For the text-containing cell, return its midpoint in (X, Y) coordinate format. 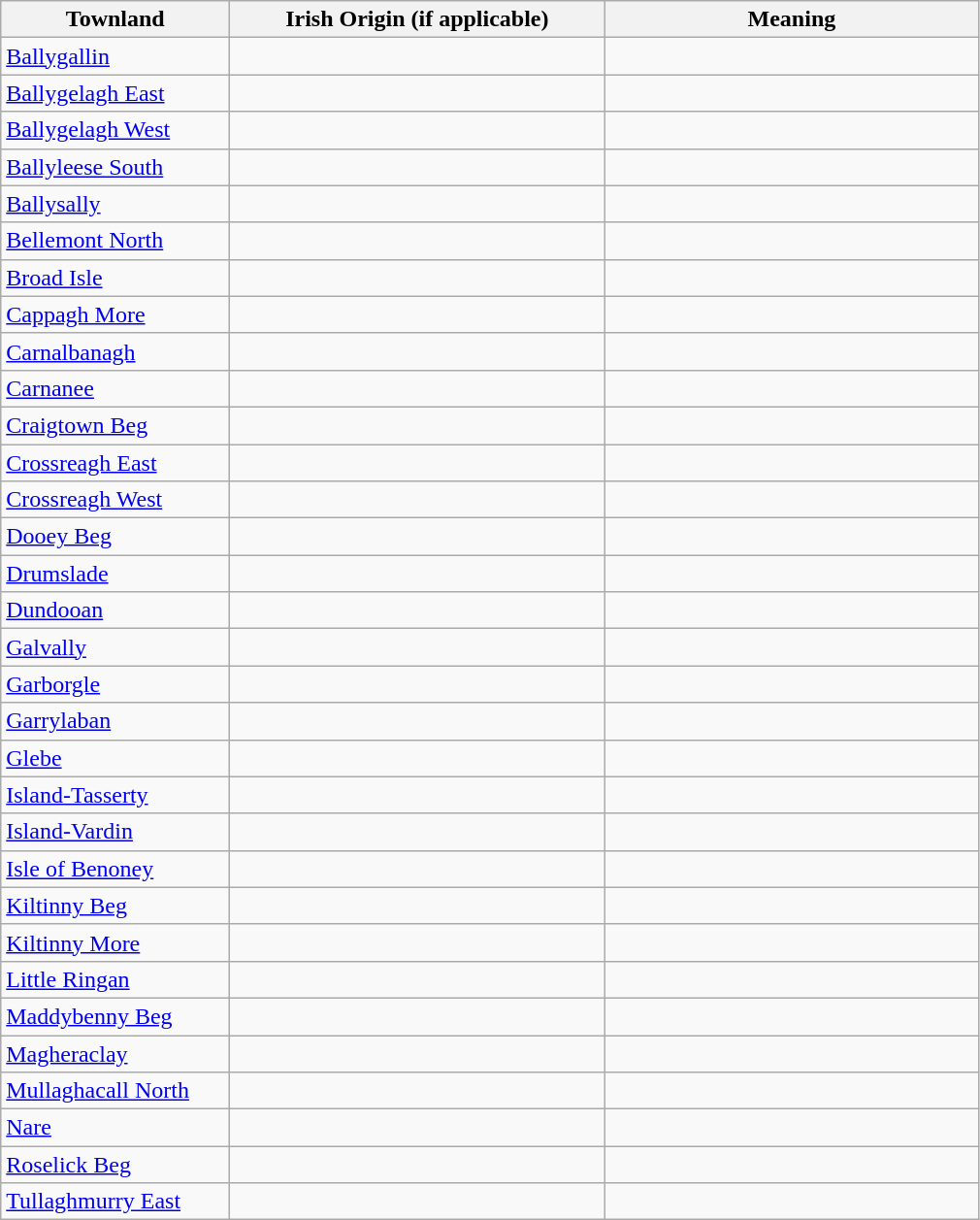
Townland (115, 19)
Mullaghacall North (115, 1091)
Broad Isle (115, 278)
Garrylaban (115, 721)
Maddybenny Beg (115, 1016)
Irish Origin (if applicable) (417, 19)
Ballysally (115, 204)
Cappagh More (115, 314)
Island-Tasserty (115, 795)
Roselick Beg (115, 1165)
Ballygelagh East (115, 93)
Ballyleese South (115, 167)
Little Ringan (115, 979)
Ballygallin (115, 56)
Magheraclay (115, 1053)
Craigtown Beg (115, 425)
Carnalbanagh (115, 351)
Ballygelagh West (115, 130)
Tullaghmurry East (115, 1202)
Kiltinny More (115, 942)
Crossreagh East (115, 463)
Garborgle (115, 684)
Kiltinny Beg (115, 906)
Dundooan (115, 610)
Meaning (792, 19)
Galvally (115, 647)
Isle of Benoney (115, 869)
Island-Vardin (115, 832)
Bellemont North (115, 241)
Dooey Beg (115, 537)
Crossreagh West (115, 500)
Nare (115, 1128)
Glebe (115, 758)
Carnanee (115, 388)
Drumslade (115, 574)
